Output the (x, y) coordinate of the center of the cell containing the given text.  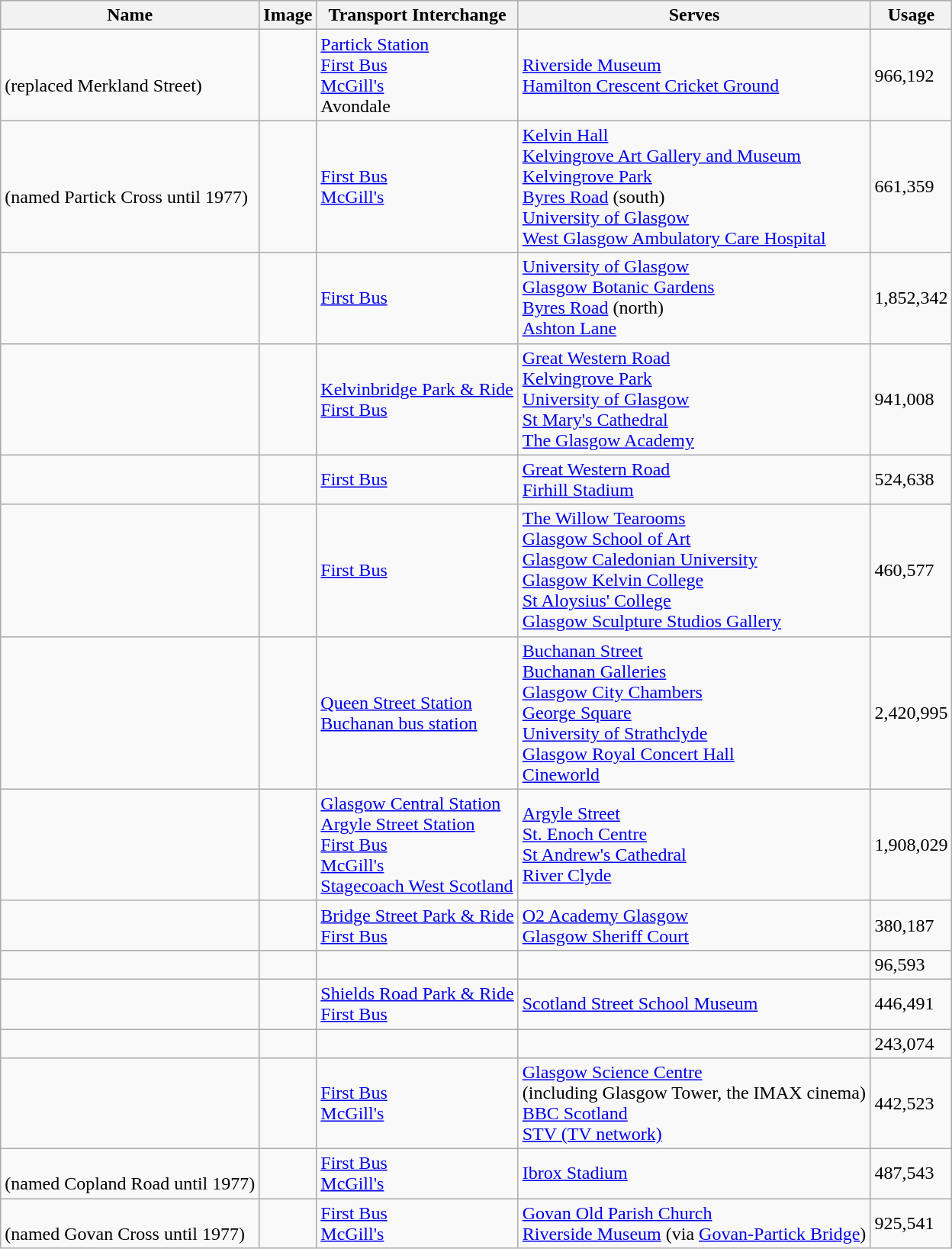
661,359 (911, 186)
Kelvin HallKelvingrove Art Gallery and MuseumKelvingrove ParkByres Road (south)University of GlasgowWest Glasgow Ambulatory Care Hospital (694, 186)
Ibrox Stadium (694, 1173)
243,074 (911, 1043)
Usage (911, 15)
Govan Old Parish ChurchRiverside Museum (via Govan-Partick Bridge) (694, 1224)
460,577 (911, 571)
941,008 (911, 399)
University of GlasgowGlasgow Botanic GardensByres Road (north)Ashton Lane (694, 298)
Buchanan StreetBuchanan GalleriesGlasgow City ChambersGeorge SquareUniversity of StrathclydeGlasgow Royal Concert HallCineworld (694, 713)
O2 Academy GlasgowGlasgow Sheriff Court (694, 925)
Great Western RoadKelvingrove ParkUniversity of GlasgowSt Mary's CathedralThe Glasgow Academy (694, 399)
524,638 (911, 479)
Great Western RoadFirhill Stadium (694, 479)
(replaced Merkland Street) (130, 75)
Name (130, 15)
487,543 (911, 1173)
442,523 (911, 1103)
2,420,995 (911, 713)
The Willow TearoomsGlasgow School of ArtGlasgow Caledonian UniversityGlasgow Kelvin CollegeSt Aloysius' CollegeGlasgow Sculpture Studios Gallery (694, 571)
(named Govan Cross until 1977) (130, 1224)
(named Copland Road until 1977) (130, 1173)
(named Partick Cross until 1977) (130, 186)
Image (288, 15)
925,541 (911, 1224)
Partick Station First Bus McGill's Avondale (417, 75)
96,593 (911, 964)
Glasgow Central StationArgyle Street Station First Bus McGill's Stagecoach West Scotland (417, 845)
Queen Street Station Buchanan bus station (417, 713)
Kelvinbridge Park & Ride First Bus (417, 399)
1,908,029 (911, 845)
Bridge Street Park & Ride First Bus (417, 925)
Scotland Street School Museum (694, 1004)
Riverside MuseumHamilton Crescent Cricket Ground (694, 75)
446,491 (911, 1004)
Transport Interchange (417, 15)
380,187 (911, 925)
1,852,342 (911, 298)
Glasgow Science Centre(including Glasgow Tower, the IMAX cinema)BBC ScotlandSTV (TV network) (694, 1103)
Shields Road Park & Ride First Bus (417, 1004)
Argyle StreetSt. Enoch CentreSt Andrew's CathedralRiver Clyde (694, 845)
966,192 (911, 75)
Serves (694, 15)
